From the cell containing the given text, extract its center point as (x, y) coordinate. 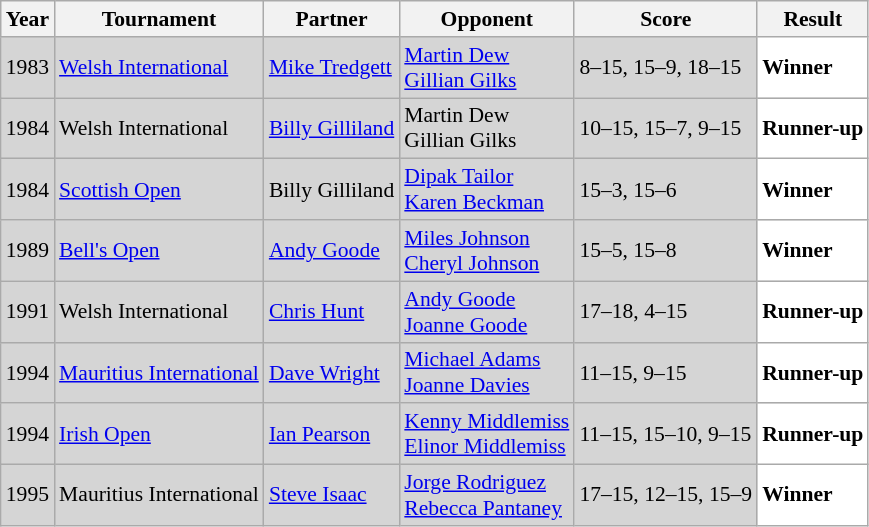
Jorge Rodriguez Rebecca Pantaney (486, 496)
Ian Pearson (332, 434)
10–15, 15–7, 9–15 (666, 128)
1995 (28, 496)
Irish Open (159, 434)
Michael Adams Joanne Davies (486, 372)
Andy Goode Joanne Goode (486, 312)
15–3, 15–6 (666, 190)
Kenny Middlemiss Elinor Middlemiss (486, 434)
11–15, 9–15 (666, 372)
Opponent (486, 19)
Mike Tredgett (332, 68)
11–15, 15–10, 9–15 (666, 434)
1989 (28, 250)
Steve Isaac (332, 496)
Scottish Open (159, 190)
17–15, 12–15, 15–9 (666, 496)
1983 (28, 68)
1991 (28, 312)
8–15, 15–9, 18–15 (666, 68)
Partner (332, 19)
Chris Hunt (332, 312)
Andy Goode (332, 250)
Miles Johnson Cheryl Johnson (486, 250)
Bell's Open (159, 250)
Year (28, 19)
Result (812, 19)
15–5, 15–8 (666, 250)
Dipak Tailor Karen Beckman (486, 190)
Tournament (159, 19)
Score (666, 19)
Dave Wright (332, 372)
17–18, 4–15 (666, 312)
